Capture the cell that displays the provided text and extract its [x, y] central coordinate. 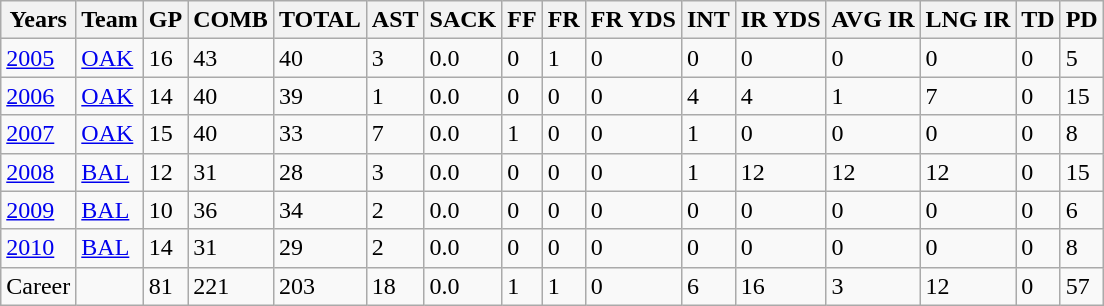
FF [522, 20]
GP [165, 20]
LNG IR [968, 20]
43 [231, 58]
TD [1038, 20]
81 [165, 286]
Career [38, 286]
2005 [38, 58]
AST [395, 20]
2007 [38, 134]
2010 [38, 248]
2009 [38, 210]
FR YDS [633, 20]
Years [38, 20]
IR YDS [780, 20]
TOTAL [320, 20]
36 [231, 210]
2008 [38, 172]
COMB [231, 20]
INT [708, 20]
28 [320, 172]
10 [165, 210]
33 [320, 134]
SACK [463, 20]
39 [320, 96]
29 [320, 248]
FR [564, 20]
Team [110, 20]
221 [231, 286]
57 [1082, 286]
2006 [38, 96]
5 [1082, 58]
34 [320, 210]
AVG IR [873, 20]
PD [1082, 20]
18 [395, 286]
203 [320, 286]
